Identify which cell holds the provided text, then report its [x, y] central coordinate. 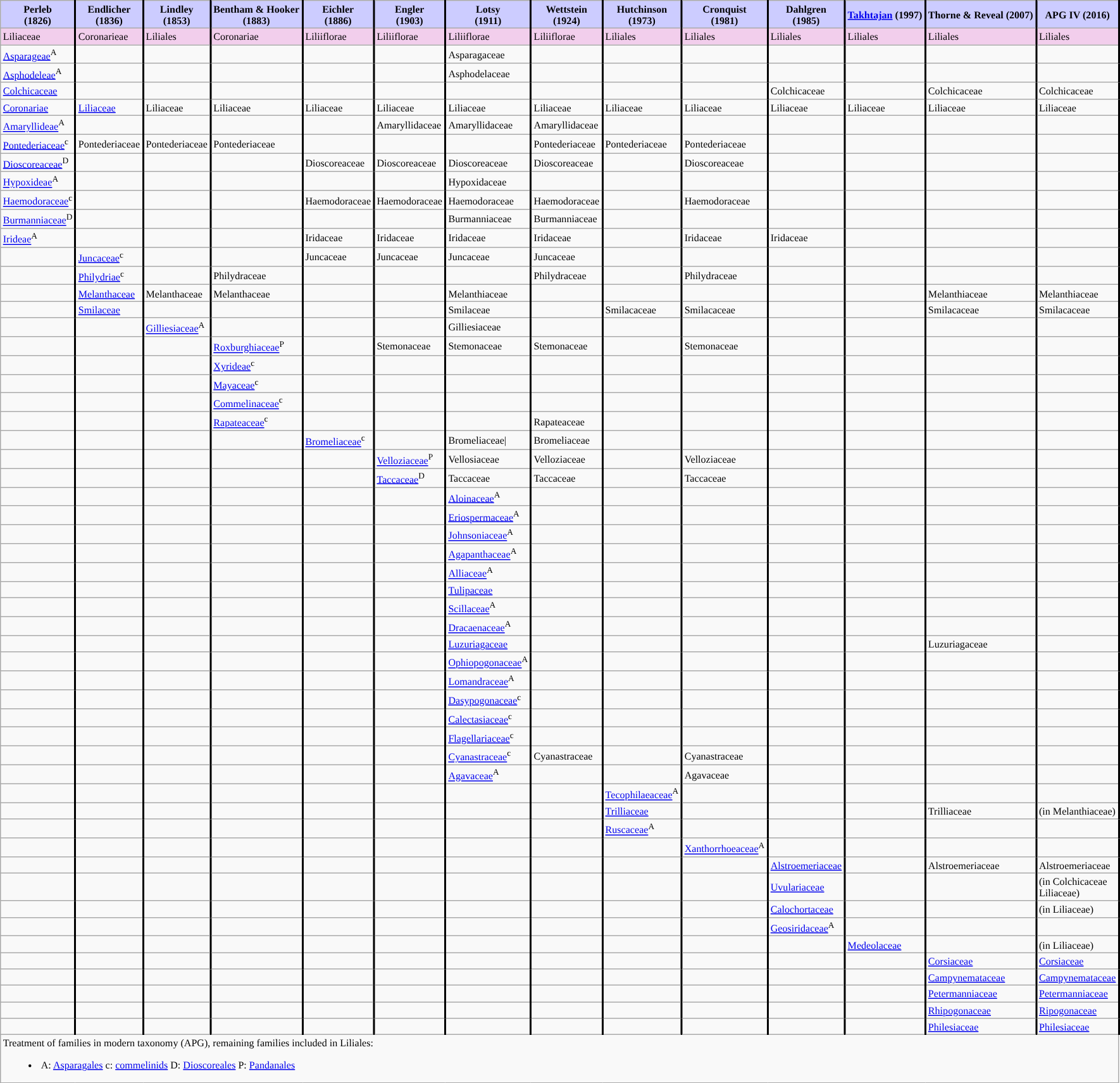
Flagellariaceaec [488, 737]
GilliesiaceaeA [177, 327]
Eichler(1886) [338, 14]
GeosiridaceaeA [806, 927]
Wettstein(1924) [567, 14]
Lotsy(1911) [488, 14]
Philydriaec [109, 275]
TecophilaeaceaeA [642, 793]
Bromeliaceae| [488, 440]
EriospermaceaeA [488, 515]
(in Melanthiaceae) [1077, 811]
Coronarieae [109, 36]
AgavaceaeA [488, 774]
Haemodoraceaec [38, 200]
Takhtajan (1997) [885, 14]
Hutchinson(1973) [642, 14]
Cyanastraceaec [488, 755]
Engler(1903) [410, 14]
LomandraceaeA [488, 680]
Perleb(1826) [38, 14]
Tulipaceae [488, 589]
Lindley(1853) [177, 14]
APG IV (2016) [1077, 14]
OphiopogonaceaeA [488, 661]
Rapateaceae [567, 421]
ScillaceaeA [488, 607]
Agavaceae [725, 774]
DioscoreaceaeD [38, 162]
XanthorrhoeaceaeA [725, 847]
Commelinaceaec [257, 402]
(in ColchicaceaeLiliaceae) [1077, 887]
AmaryllideaeA [38, 125]
Rapateaceaec [257, 421]
Hypoxidaceae [488, 181]
Pontederiaceaec [38, 143]
Mayaceaec [257, 384]
AloinaceaeA [488, 496]
AsphodeleaeA [38, 73]
RoxburghiaceaeP [257, 346]
Gilliesiaceae [488, 327]
HypoxideaeA [38, 181]
Medeolaceae [885, 944]
Juncaceaec [109, 256]
AlliaceaeA [488, 572]
Bentham & Hooker(1883) [257, 14]
Bromeliaceae [567, 440]
RuscaceaeA [642, 829]
Dahlgren(1985) [806, 14]
Uvulariaceae [806, 887]
IrideaeA [38, 237]
AgapanthaceaeA [488, 553]
VelloziaceaeP [410, 459]
Vellosiaceae [488, 459]
BurmanniaceaeD [38, 219]
Endlicher(1836) [109, 14]
Thorne & Reveal (2007) [981, 14]
TaccaceaeD [410, 478]
JohnsoniaceaeA [488, 534]
Asparagaceae [488, 54]
Rhipogonaceae [981, 1010]
Xyrideaec [257, 365]
DracaenaceaeA [488, 626]
Cronquist(1981) [725, 14]
Treatment of families in modern taxonomy (APG), remaining families included in Liliales:A: Asparagales c: commelinids D: Dioscoreales P: Pandanales [559, 1058]
Calectasiaceaec [488, 718]
Dasypogonaceaec [488, 699]
Calochortaceae [806, 909]
Asphodelaceae [488, 73]
Ripogonaceae [1077, 1010]
AsparageaeA [38, 54]
Bromeliaceaec [338, 440]
